Return the (x, y) coordinate for the center point of the cell that contains the specified text.  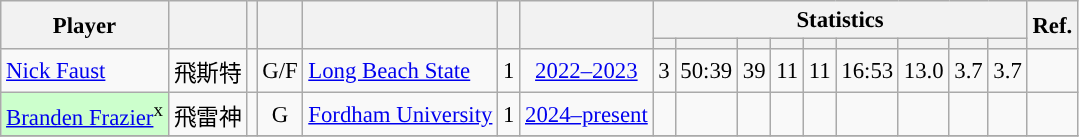
50:39 (706, 71)
Branden Frazierx (84, 115)
Nick Faust (84, 71)
13.0 (923, 71)
飛斯特 (207, 71)
Fordham University (400, 115)
3 (664, 71)
16:53 (868, 71)
G/F (280, 71)
39 (754, 71)
Statistics (840, 20)
2024–present (586, 115)
Long Beach State (400, 71)
Ref. (1052, 25)
Player (84, 25)
G (280, 115)
2022–2023 (586, 71)
飛雷神 (207, 115)
